Return the (x, y) coordinate for the center point of the cell that contains the specified text.  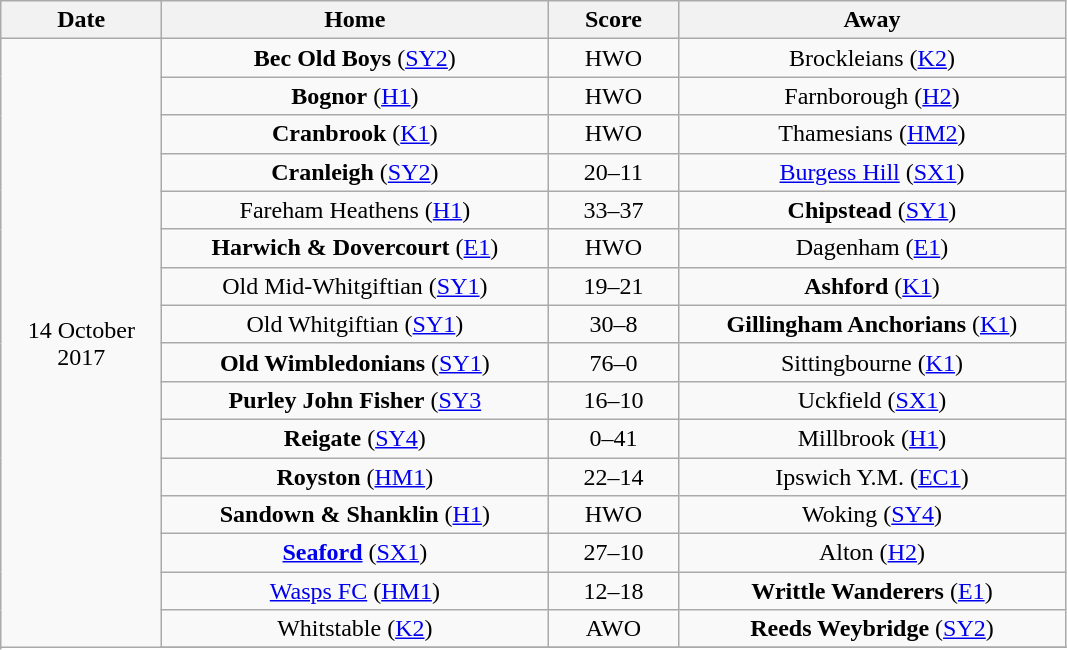
Cranleigh (SY2) (355, 172)
Dagenham (E1) (872, 248)
33–37 (614, 210)
16–10 (614, 400)
Millbrook (H1) (872, 438)
14 October 2017 (82, 344)
Old Wimbledonians (SY1) (355, 362)
Woking (SY4) (872, 515)
Old Whitgiftian (SY1) (355, 324)
Whitstable (K2) (355, 629)
Bognor (H1) (355, 96)
Gillingham Anchorians (K1) (872, 324)
Brockleians (K2) (872, 58)
Farnborough (H2) (872, 96)
Alton (H2) (872, 553)
Harwich & Dovercourt (E1) (355, 248)
Score (614, 20)
Royston (HM1) (355, 477)
Cranbrook (K1) (355, 134)
Home (355, 20)
Away (872, 20)
Reigate (SY4) (355, 438)
Thamesians (HM2) (872, 134)
Ashford (K1) (872, 286)
Sandown & Shanklin (H1) (355, 515)
Bec Old Boys (SY2) (355, 58)
Reeds Weybridge (SY2) (872, 629)
Ipswich Y.M. (EC1) (872, 477)
0–41 (614, 438)
Seaford (SX1) (355, 553)
19–21 (614, 286)
Old Mid-Whitgiftian (SY1) (355, 286)
Sittingbourne (K1) (872, 362)
20–11 (614, 172)
Purley John Fisher (SY3 (355, 400)
Wasps FC (HM1) (355, 591)
76–0 (614, 362)
27–10 (614, 553)
Chipstead (SY1) (872, 210)
Writtle Wanderers (E1) (872, 591)
Fareham Heathens (H1) (355, 210)
Date (82, 20)
22–14 (614, 477)
Uckfield (SX1) (872, 400)
12–18 (614, 591)
AWO (614, 629)
Burgess Hill (SX1) (872, 172)
30–8 (614, 324)
